Capture the cell that displays the provided text and extract its [x, y] central coordinate. 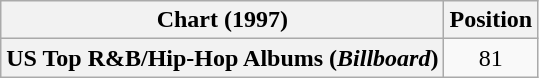
81 [491, 58]
Position [491, 20]
US Top R&B/Hip-Hop Albums (Billboard) [222, 58]
Chart (1997) [222, 20]
